Return (X, Y) of the center of cell containing provided text 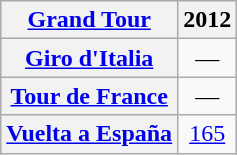
Vuelta a España (90, 134)
165 (208, 134)
Grand Tour (90, 20)
2012 (208, 20)
Tour de France (90, 96)
Giro d'Italia (90, 58)
